Extract the (X, Y) coordinate from the center of the cell holding the provided text.  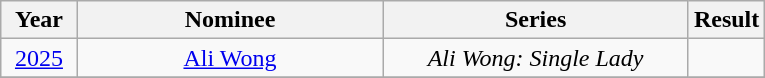
Ali Wong (230, 58)
2025 (39, 58)
Nominee (230, 20)
Series (536, 20)
Year (39, 20)
Ali Wong: Single Lady (536, 58)
Result (726, 20)
